Find where the given text appears and provide that cell's center as (X, Y) coordinate. 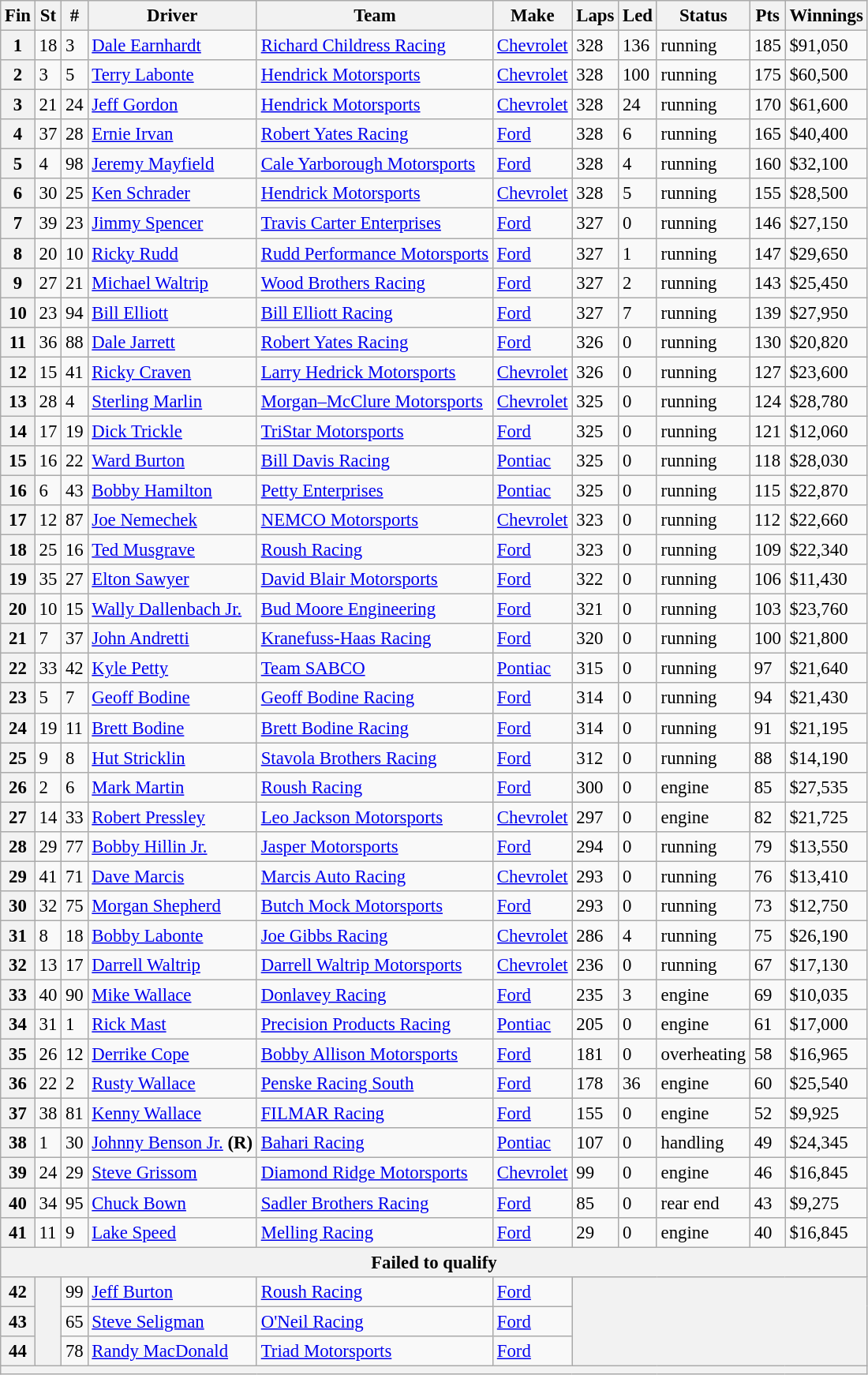
O'Neil Racing (374, 1321)
147 (767, 253)
Failed to qualify (434, 1262)
315 (595, 669)
$22,660 (826, 520)
Steve Grissom (172, 1173)
$13,550 (826, 847)
143 (767, 283)
Driver (172, 16)
103 (767, 609)
$10,035 (826, 995)
handling (703, 1144)
Ernie Irvan (172, 134)
Team (374, 16)
Rusty Wallace (172, 1084)
49 (767, 1144)
Bill Elliott Racing (374, 313)
Bahari Racing (374, 1144)
Cale Yarborough Motorsports (374, 164)
127 (767, 372)
82 (767, 817)
321 (595, 609)
Led (638, 16)
Status (703, 16)
Lake Speed (172, 1232)
146 (767, 223)
Kenny Wallace (172, 1114)
Winnings (826, 16)
Geoff Bodine Racing (374, 699)
Marcis Auto Racing (374, 876)
Brett Bodine (172, 728)
170 (767, 105)
Morgan Shepherd (172, 906)
Ken Schrader (172, 193)
87 (74, 520)
$16,965 (826, 1055)
112 (767, 520)
$23,760 (826, 609)
95 (74, 1203)
$20,820 (826, 342)
58 (767, 1055)
$27,950 (826, 313)
TriStar Motorsports (374, 431)
$22,870 (826, 490)
312 (595, 758)
Johnny Benson Jr. (R) (172, 1144)
322 (595, 579)
Chuck Bown (172, 1203)
300 (595, 787)
Richard Childress Racing (374, 46)
Diamond Ridge Motorsports (374, 1173)
$29,650 (826, 253)
$21,725 (826, 817)
$28,780 (826, 402)
Pts (767, 16)
$25,450 (826, 283)
205 (595, 1025)
294 (595, 847)
Bobby Hillin Jr. (172, 847)
$12,060 (826, 431)
107 (595, 1144)
69 (767, 995)
$21,800 (826, 639)
$9,925 (826, 1114)
Ted Musgrave (172, 550)
Precision Products Racing (374, 1025)
160 (767, 164)
$21,640 (826, 669)
Bobby Allison Motorsports (374, 1055)
Darrell Waltrip Motorsports (374, 965)
Team SABCO (374, 669)
Dale Jarrett (172, 342)
$9,275 (826, 1203)
Dave Marcis (172, 876)
Wood Brothers Racing (374, 283)
overheating (703, 1055)
71 (74, 876)
52 (767, 1114)
St (47, 16)
$17,000 (826, 1025)
Rudd Performance Motorsports (374, 253)
139 (767, 313)
297 (595, 817)
115 (767, 490)
Terry Labonte (172, 75)
91 (767, 728)
$21,195 (826, 728)
$28,500 (826, 193)
109 (767, 550)
Ward Burton (172, 461)
46 (767, 1173)
Butch Mock Motorsports (374, 906)
Petty Enterprises (374, 490)
Donlavey Racing (374, 995)
Hut Stricklin (172, 758)
Bill Davis Racing (374, 461)
# (74, 16)
Travis Carter Enterprises (374, 223)
$32,100 (826, 164)
Jeremy Mayfield (172, 164)
Ricky Craven (172, 372)
$23,600 (826, 372)
60 (767, 1084)
Mike Wallace (172, 995)
Derrike Cope (172, 1055)
Joe Nemechek (172, 520)
Triad Motorsports (374, 1351)
Kranefuss-Haas Racing (374, 639)
$60,500 (826, 75)
236 (595, 965)
Bobby Hamilton (172, 490)
Dale Earnhardt (172, 46)
130 (767, 342)
Robert Pressley (172, 817)
73 (767, 906)
81 (74, 1114)
Bobby Labonte (172, 935)
Leo Jackson Motorsports (374, 817)
118 (767, 461)
FILMAR Racing (374, 1114)
Jasper Motorsports (374, 847)
Rick Mast (172, 1025)
Geoff Bodine (172, 699)
Bill Elliott (172, 313)
235 (595, 995)
$26,190 (826, 935)
Elton Sawyer (172, 579)
121 (767, 431)
185 (767, 46)
Jimmy Spencer (172, 223)
44 (18, 1351)
Brett Bodine Racing (374, 728)
Kyle Petty (172, 669)
Make (533, 16)
Penske Racing South (374, 1084)
David Blair Motorsports (374, 579)
106 (767, 579)
Fin (18, 16)
Sadler Brothers Racing (374, 1203)
165 (767, 134)
$28,030 (826, 461)
Randy MacDonald (172, 1351)
$40,400 (826, 134)
$24,345 (826, 1144)
Steve Seligman (172, 1321)
320 (595, 639)
$13,410 (826, 876)
78 (74, 1351)
Jeff Gordon (172, 105)
Michael Waltrip (172, 283)
$21,430 (826, 699)
John Andretti (172, 639)
67 (767, 965)
286 (595, 935)
76 (767, 876)
97 (767, 669)
$27,535 (826, 787)
61 (767, 1025)
Sterling Marlin (172, 402)
$27,150 (826, 223)
178 (595, 1084)
Wally Dallenbach Jr. (172, 609)
77 (74, 847)
Joe Gibbs Racing (374, 935)
79 (767, 847)
Darrell Waltrip (172, 965)
$25,540 (826, 1084)
$91,050 (826, 46)
136 (638, 46)
90 (74, 995)
124 (767, 402)
Stavola Brothers Racing (374, 758)
Larry Hedrick Motorsports (374, 372)
Jeff Burton (172, 1291)
175 (767, 75)
$17,130 (826, 965)
181 (595, 1055)
Morgan–McClure Motorsports (374, 402)
rear end (703, 1203)
65 (74, 1321)
$61,600 (826, 105)
$11,430 (826, 579)
Bud Moore Engineering (374, 609)
Laps (595, 16)
NEMCO Motorsports (374, 520)
$12,750 (826, 906)
Mark Martin (172, 787)
Melling Racing (374, 1232)
Dick Trickle (172, 431)
98 (74, 164)
$14,190 (826, 758)
Ricky Rudd (172, 253)
$22,340 (826, 550)
